Pinpoint the cell where the given text exists, returning its (x, y) midpoint coordinate. 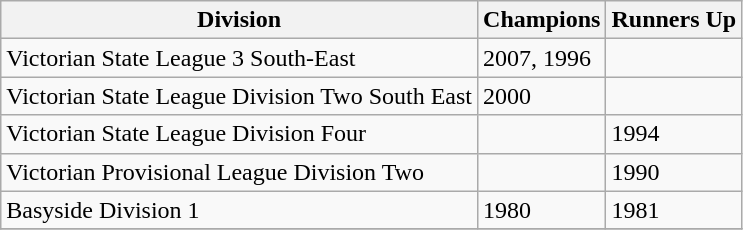
Division (240, 20)
1994 (674, 134)
Victorian State League Division Two South East (240, 96)
Runners Up (674, 20)
1980 (542, 210)
1990 (674, 172)
Victorian Provisional League Division Two (240, 172)
2007, 1996 (542, 58)
Champions (542, 20)
Basyside Division 1 (240, 210)
2000 (542, 96)
Victorian State League Division Four (240, 134)
Victorian State League 3 South-East (240, 58)
1981 (674, 210)
